Capture the cell that displays the provided text and extract its (x, y) central coordinate. 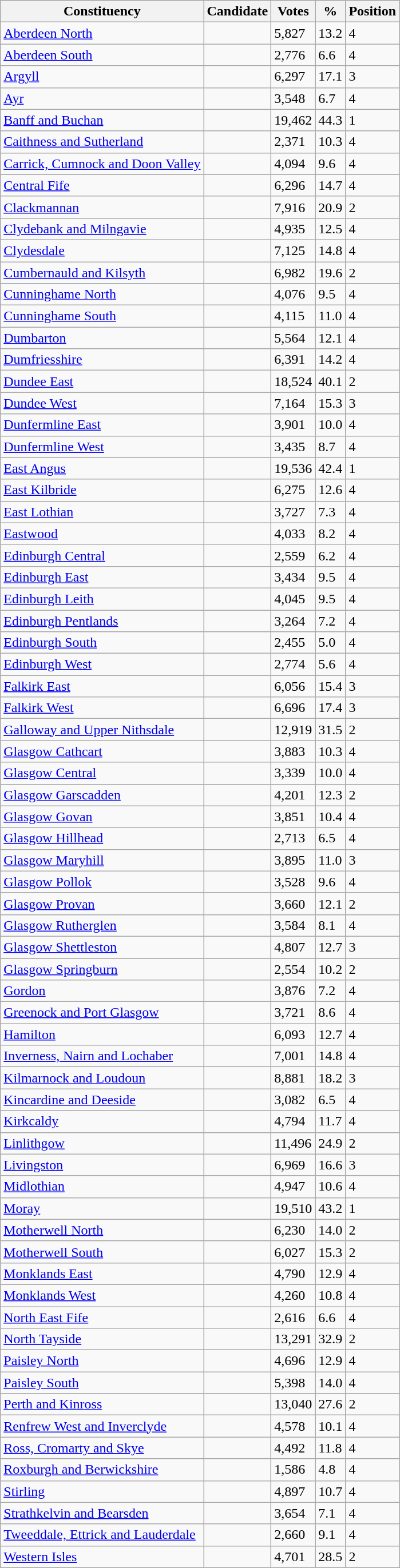
3,339 (293, 773)
13,291 (293, 1339)
10.2 (331, 969)
4,115 (293, 316)
7.3 (331, 512)
4,947 (293, 1187)
8.7 (331, 447)
17.4 (331, 708)
10.7 (331, 1491)
6,297 (293, 77)
4,094 (293, 164)
Clydesdale (102, 250)
10.6 (331, 1187)
3,654 (293, 1513)
2,713 (293, 838)
4,578 (293, 1426)
9.1 (331, 1535)
10.8 (331, 1295)
19,462 (293, 120)
Glasgow Cathcart (102, 751)
2,455 (293, 643)
3,721 (293, 1013)
Falkirk East (102, 686)
19.6 (331, 273)
3,895 (293, 860)
12.6 (331, 490)
Glasgow Rutherglen (102, 925)
4,794 (293, 1121)
Edinburgh Leith (102, 599)
3,727 (293, 512)
Hamilton (102, 1034)
Central Fife (102, 185)
6.2 (331, 555)
14.7 (331, 185)
Cunninghame North (102, 295)
6.7 (331, 98)
Renfrew West and Inverclyde (102, 1426)
Galloway and Upper Nithsdale (102, 730)
4,935 (293, 229)
6,093 (293, 1034)
4.8 (331, 1470)
7,125 (293, 250)
Edinburgh Pentlands (102, 620)
3,434 (293, 577)
31.5 (331, 730)
Paisley South (102, 1383)
6,296 (293, 185)
Monklands West (102, 1295)
Glasgow Garscadden (102, 795)
3,876 (293, 991)
4,790 (293, 1273)
4,045 (293, 599)
Argyll (102, 77)
3,660 (293, 904)
18.2 (331, 1078)
8.2 (331, 534)
4,076 (293, 295)
Edinburgh South (102, 643)
Roxburgh and Berwickshire (102, 1470)
East Lothian (102, 512)
11,496 (293, 1143)
Glasgow Maryhill (102, 860)
Western Isles (102, 1557)
Position (373, 11)
5,564 (293, 338)
5.0 (331, 643)
Paisley North (102, 1361)
11.8 (331, 1448)
Dunfermline East (102, 425)
2,776 (293, 55)
Moray (102, 1208)
North Tayside (102, 1339)
Greenock and Port Glasgow (102, 1013)
6,969 (293, 1165)
12,919 (293, 730)
Carrick, Cumnock and Doon Valley (102, 164)
19,510 (293, 1208)
3,548 (293, 98)
Edinburgh West (102, 664)
44.3 (331, 120)
8,881 (293, 1078)
Kilmarnock and Loudoun (102, 1078)
Cunninghame South (102, 316)
3,584 (293, 925)
2,616 (293, 1317)
4,701 (293, 1557)
Constituency (102, 11)
North East Fife (102, 1317)
10.4 (331, 817)
% (331, 11)
Aberdeen North (102, 33)
6,982 (293, 273)
Midlothian (102, 1187)
20.9 (331, 207)
2,774 (293, 664)
27.6 (331, 1404)
5,827 (293, 33)
Candidate (237, 11)
Dumbarton (102, 338)
40.1 (331, 381)
42.4 (331, 468)
18,524 (293, 381)
13,040 (293, 1404)
24.9 (331, 1143)
Dundee East (102, 381)
Dunfermline West (102, 447)
Clydebank and Milngavie (102, 229)
Glasgow Shettleston (102, 947)
East Angus (102, 468)
13.2 (331, 33)
4,201 (293, 795)
Glasgow Provan (102, 904)
Kincardine and Deeside (102, 1100)
Edinburgh Central (102, 555)
8.6 (331, 1013)
Dumfriesshire (102, 360)
Dundee West (102, 403)
16.6 (331, 1165)
32.9 (331, 1339)
Caithness and Sutherland (102, 142)
7,164 (293, 403)
Linlithgow (102, 1143)
11.7 (331, 1121)
Gordon (102, 991)
4,492 (293, 1448)
1,586 (293, 1470)
6,391 (293, 360)
6,056 (293, 686)
43.2 (331, 1208)
Motherwell North (102, 1230)
East Kilbride (102, 490)
Inverness, Nairn and Lochaber (102, 1056)
17.1 (331, 77)
10.1 (331, 1426)
Strathkelvin and Bearsden (102, 1513)
Livingston (102, 1165)
Banff and Buchan (102, 120)
3,528 (293, 882)
7,001 (293, 1056)
6,230 (293, 1230)
2,660 (293, 1535)
3,883 (293, 751)
Glasgow Central (102, 773)
Edinburgh East (102, 577)
Glasgow Govan (102, 817)
Glasgow Springburn (102, 969)
4,260 (293, 1295)
Ayr (102, 98)
Clackmannan (102, 207)
6,696 (293, 708)
Eastwood (102, 534)
15.4 (331, 686)
6,027 (293, 1252)
12.3 (331, 795)
5,398 (293, 1383)
Stirling (102, 1491)
Motherwell South (102, 1252)
3,851 (293, 817)
3,435 (293, 447)
Aberdeen South (102, 55)
Monklands East (102, 1273)
2,554 (293, 969)
Cumbernauld and Kilsyth (102, 273)
5.6 (331, 664)
4,696 (293, 1361)
Falkirk West (102, 708)
7.1 (331, 1513)
Ross, Cromarty and Skye (102, 1448)
28.5 (331, 1557)
3,901 (293, 425)
3,264 (293, 620)
Perth and Kinross (102, 1404)
Glasgow Hillhead (102, 838)
Glasgow Pollok (102, 882)
4,033 (293, 534)
4,807 (293, 947)
Votes (293, 11)
14.2 (331, 360)
2,559 (293, 555)
4,897 (293, 1491)
Tweeddale, Ettrick and Lauderdale (102, 1535)
7,916 (293, 207)
2,371 (293, 142)
19,536 (293, 468)
12.5 (331, 229)
8.1 (331, 925)
Kirkcaldy (102, 1121)
3,082 (293, 1100)
6,275 (293, 490)
